Pinpoint the cell where the given text exists, returning its (x, y) midpoint coordinate. 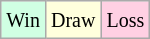
Draw (72, 20)
Win (24, 20)
Loss (126, 20)
